Return (x, y) of the center of cell containing provided text 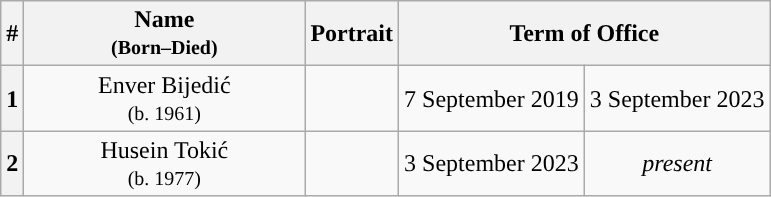
# (12, 34)
1 (12, 98)
Husein Tokić(b. 1977) (164, 164)
Portrait (352, 34)
Term of Office (584, 34)
Enver Bijedić(b. 1961) (164, 98)
present (677, 164)
2 (12, 164)
Name(Born–Died) (164, 34)
7 September 2019 (492, 98)
